Determine the (x, y) coordinate at the center of the cell enclosing the given text.  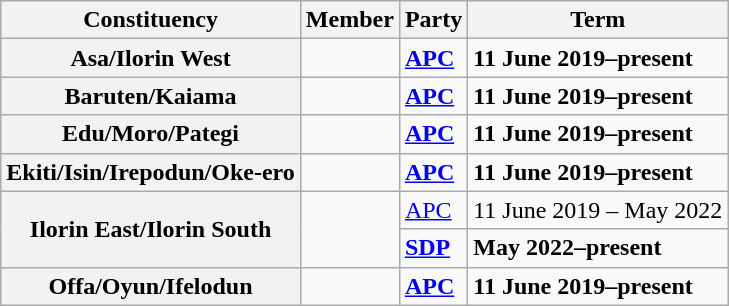
Baruten/Kaiama (151, 96)
Member (350, 20)
Ekiti/Isin/Irepodun/Oke-ero (151, 172)
11 June 2019 – May 2022 (598, 210)
Term (598, 20)
SDP (433, 248)
Asa/Ilorin West (151, 58)
Ilorin East/Ilorin South (151, 229)
May 2022–present (598, 248)
Edu/Moro/Pategi (151, 134)
Constituency (151, 20)
Party (433, 20)
Offa/Oyun/Ifelodun (151, 286)
